Identify which cell holds the provided text, then report its [X, Y] central coordinate. 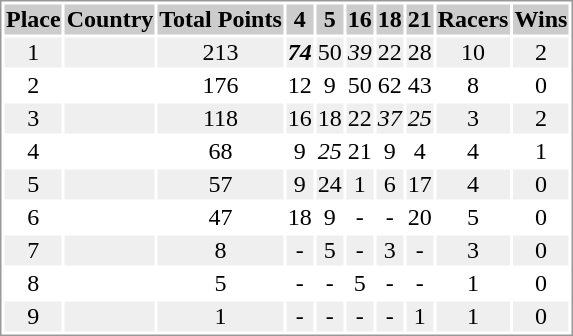
12 [300, 85]
Place [33, 19]
24 [330, 185]
28 [420, 53]
17 [420, 185]
Racers [473, 19]
176 [220, 85]
213 [220, 53]
10 [473, 53]
Total Points [220, 19]
7 [33, 251]
62 [390, 85]
74 [300, 53]
68 [220, 151]
118 [220, 119]
37 [390, 119]
43 [420, 85]
57 [220, 185]
20 [420, 217]
47 [220, 217]
Wins [541, 19]
Country [110, 19]
39 [360, 53]
